Extract the [x, y] coordinate from the center of the cell holding the provided text.  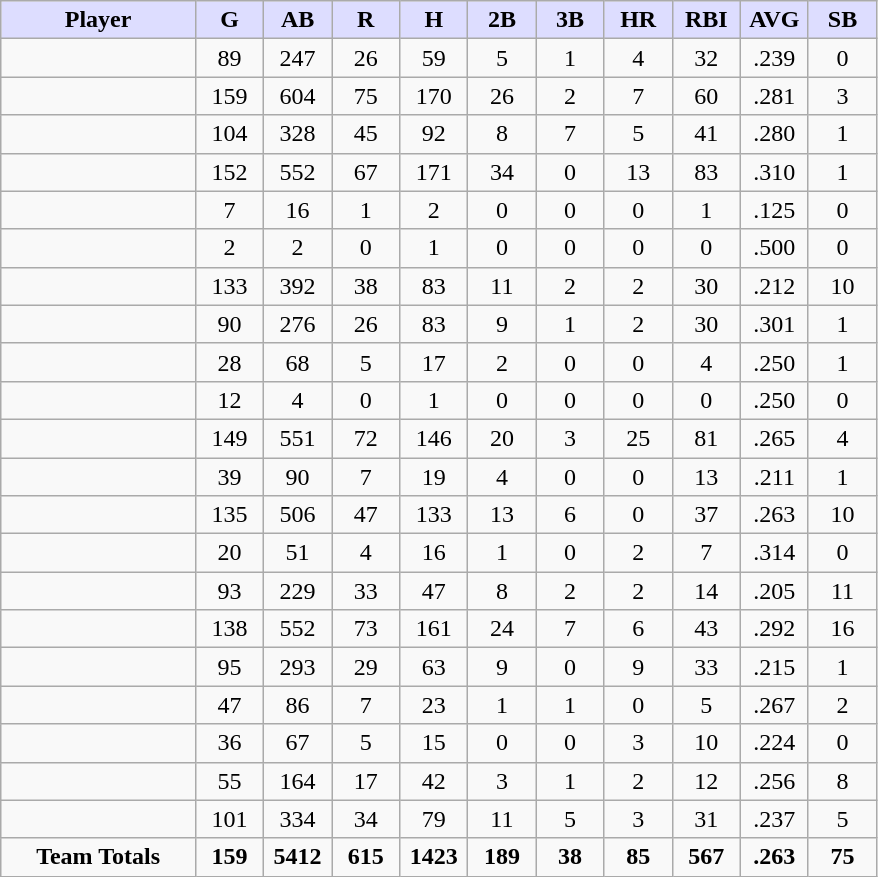
SB [842, 20]
189 [502, 857]
293 [298, 667]
.237 [774, 819]
104 [229, 134]
60 [706, 96]
164 [298, 781]
Player [98, 20]
551 [298, 438]
R [366, 20]
5412 [298, 857]
73 [366, 629]
23 [434, 705]
.267 [774, 705]
.314 [774, 553]
.310 [774, 172]
68 [298, 362]
161 [434, 629]
81 [706, 438]
63 [434, 667]
229 [298, 591]
72 [366, 438]
Team Totals [98, 857]
15 [434, 743]
392 [298, 286]
28 [229, 362]
H [434, 20]
.125 [774, 210]
604 [298, 96]
89 [229, 58]
171 [434, 172]
.301 [774, 324]
HR [638, 20]
93 [229, 591]
135 [229, 515]
149 [229, 438]
328 [298, 134]
RBI [706, 20]
334 [298, 819]
.224 [774, 743]
19 [434, 477]
14 [706, 591]
AVG [774, 20]
.211 [774, 477]
59 [434, 58]
567 [706, 857]
152 [229, 172]
247 [298, 58]
170 [434, 96]
.265 [774, 438]
2B [502, 20]
79 [434, 819]
92 [434, 134]
G [229, 20]
25 [638, 438]
45 [366, 134]
146 [434, 438]
.239 [774, 58]
.215 [774, 667]
.500 [774, 248]
39 [229, 477]
.256 [774, 781]
51 [298, 553]
.212 [774, 286]
AB [298, 20]
85 [638, 857]
36 [229, 743]
43 [706, 629]
3B [570, 20]
138 [229, 629]
506 [298, 515]
.281 [774, 96]
29 [366, 667]
31 [706, 819]
86 [298, 705]
1423 [434, 857]
.292 [774, 629]
101 [229, 819]
37 [706, 515]
55 [229, 781]
615 [366, 857]
24 [502, 629]
276 [298, 324]
42 [434, 781]
32 [706, 58]
.280 [774, 134]
95 [229, 667]
41 [706, 134]
.205 [774, 591]
